For the text-containing cell, return its midpoint in (X, Y) coordinate format. 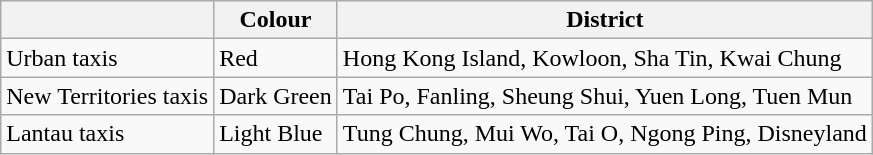
District (604, 20)
Red (276, 58)
Dark Green (276, 96)
Tai Po, Fanling, Sheung Shui, Yuen Long, Tuen Mun (604, 96)
Tung Chung, Mui Wo, Tai O, Ngong Ping, Disneyland (604, 134)
Colour (276, 20)
Lantau taxis (108, 134)
Urban taxis (108, 58)
Hong Kong Island, Kowloon, Sha Tin, Kwai Chung (604, 58)
New Territories taxis (108, 96)
Light Blue (276, 134)
